For the text-containing cell, return its midpoint in (X, Y) coordinate format. 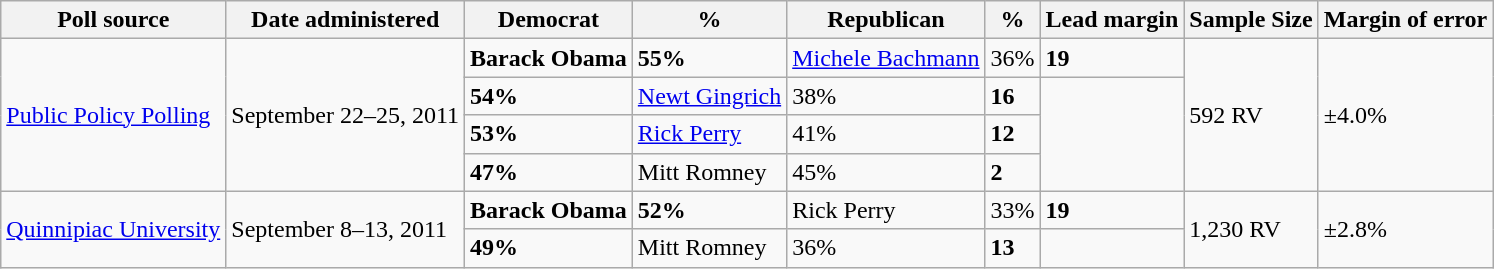
±2.8% (1406, 229)
45% (886, 172)
13 (1012, 248)
12 (1012, 134)
33% (1012, 210)
Lead margin (1112, 20)
Margin of error (1406, 20)
55% (709, 58)
September 8–13, 2011 (346, 229)
±4.0% (1406, 115)
53% (549, 134)
Date administered (346, 20)
Sample Size (1251, 20)
592 RV (1251, 115)
Newt Gingrich (709, 96)
Democrat (549, 20)
41% (886, 134)
52% (709, 210)
49% (549, 248)
Public Policy Polling (114, 115)
1,230 RV (1251, 229)
47% (549, 172)
16 (1012, 96)
Poll source (114, 20)
Michele Bachmann (886, 58)
2 (1012, 172)
September 22–25, 2011 (346, 115)
Quinnipiac University (114, 229)
54% (549, 96)
38% (886, 96)
Republican (886, 20)
